Return [X, Y] of the center of cell containing provided text 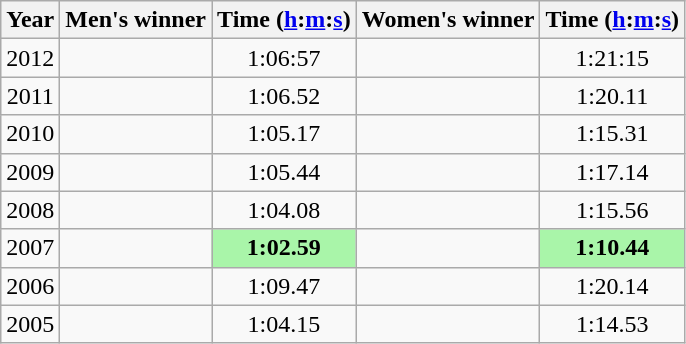
1:05.44 [284, 172]
1:20.14 [612, 286]
1:04.15 [284, 324]
1:02.59 [284, 248]
2009 [30, 172]
1:20.11 [612, 96]
1:06:57 [284, 58]
1:10.44 [612, 248]
1:04.08 [284, 210]
1:15.56 [612, 210]
1:21:15 [612, 58]
2008 [30, 210]
2007 [30, 248]
2010 [30, 134]
1:06.52 [284, 96]
1:14.53 [612, 324]
Women's winner [448, 20]
1:05.17 [284, 134]
1:17.14 [612, 172]
1:09.47 [284, 286]
2012 [30, 58]
Year [30, 20]
2005 [30, 324]
1:15.31 [612, 134]
Men's winner [136, 20]
2011 [30, 96]
2006 [30, 286]
